Locate the cell with the specified text and output its (x, y) center coordinate. 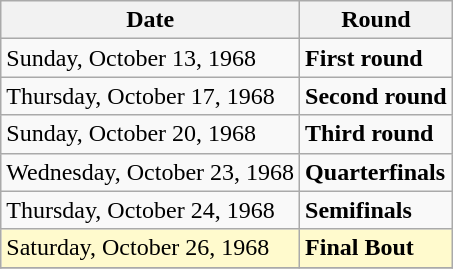
Second round (376, 96)
Third round (376, 134)
Thursday, October 17, 1968 (150, 96)
First round (376, 58)
Final Bout (376, 248)
Quarterfinals (376, 172)
Wednesday, October 23, 1968 (150, 172)
Date (150, 20)
Saturday, October 26, 1968 (150, 248)
Sunday, October 13, 1968 (150, 58)
Sunday, October 20, 1968 (150, 134)
Round (376, 20)
Thursday, October 24, 1968 (150, 210)
Semifinals (376, 210)
